Find where the given text appears and provide that cell's center as [x, y] coordinate. 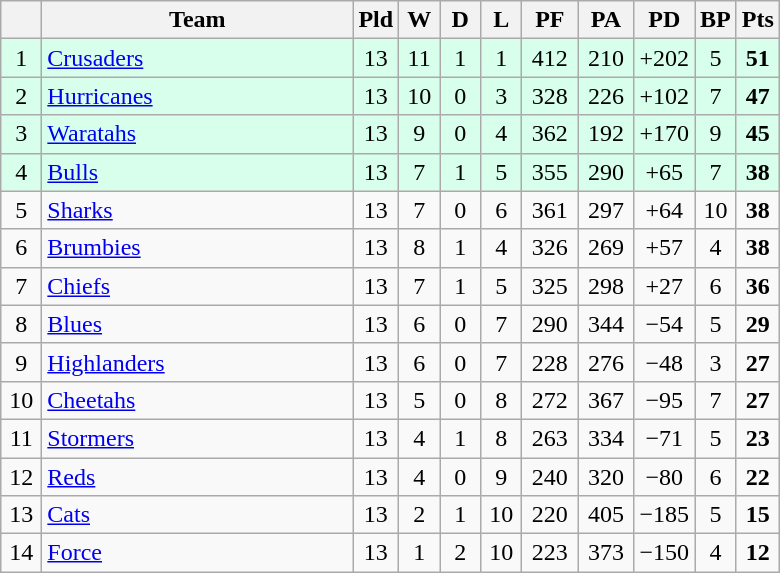
15 [758, 515]
373 [606, 553]
326 [550, 248]
36 [758, 286]
297 [606, 210]
223 [550, 553]
362 [550, 134]
220 [550, 515]
Brumbies [198, 248]
W [420, 20]
Reds [198, 477]
47 [758, 96]
325 [550, 286]
PF [550, 20]
22 [758, 477]
Team [198, 20]
226 [606, 96]
51 [758, 58]
+64 [664, 210]
Bulls [198, 172]
D [460, 20]
Highlanders [198, 362]
Sharks [198, 210]
+65 [664, 172]
328 [550, 96]
PA [606, 20]
269 [606, 248]
298 [606, 286]
Cheetahs [198, 400]
Waratahs [198, 134]
240 [550, 477]
14 [22, 553]
+202 [664, 58]
Cats [198, 515]
210 [606, 58]
Blues [198, 324]
263 [550, 438]
BP [716, 20]
361 [550, 210]
+27 [664, 286]
405 [606, 515]
PD [664, 20]
Chiefs [198, 286]
355 [550, 172]
Force [198, 553]
412 [550, 58]
45 [758, 134]
−48 [664, 362]
Stormers [198, 438]
367 [606, 400]
−71 [664, 438]
Pld [376, 20]
L [502, 20]
−95 [664, 400]
+102 [664, 96]
228 [550, 362]
−185 [664, 515]
Hurricanes [198, 96]
+170 [664, 134]
−54 [664, 324]
Pts [758, 20]
272 [550, 400]
23 [758, 438]
276 [606, 362]
Crusaders [198, 58]
29 [758, 324]
344 [606, 324]
−150 [664, 553]
−80 [664, 477]
320 [606, 477]
192 [606, 134]
+57 [664, 248]
334 [606, 438]
